Scan for the cell matching the given text and deliver its (X, Y) coordinate at center. 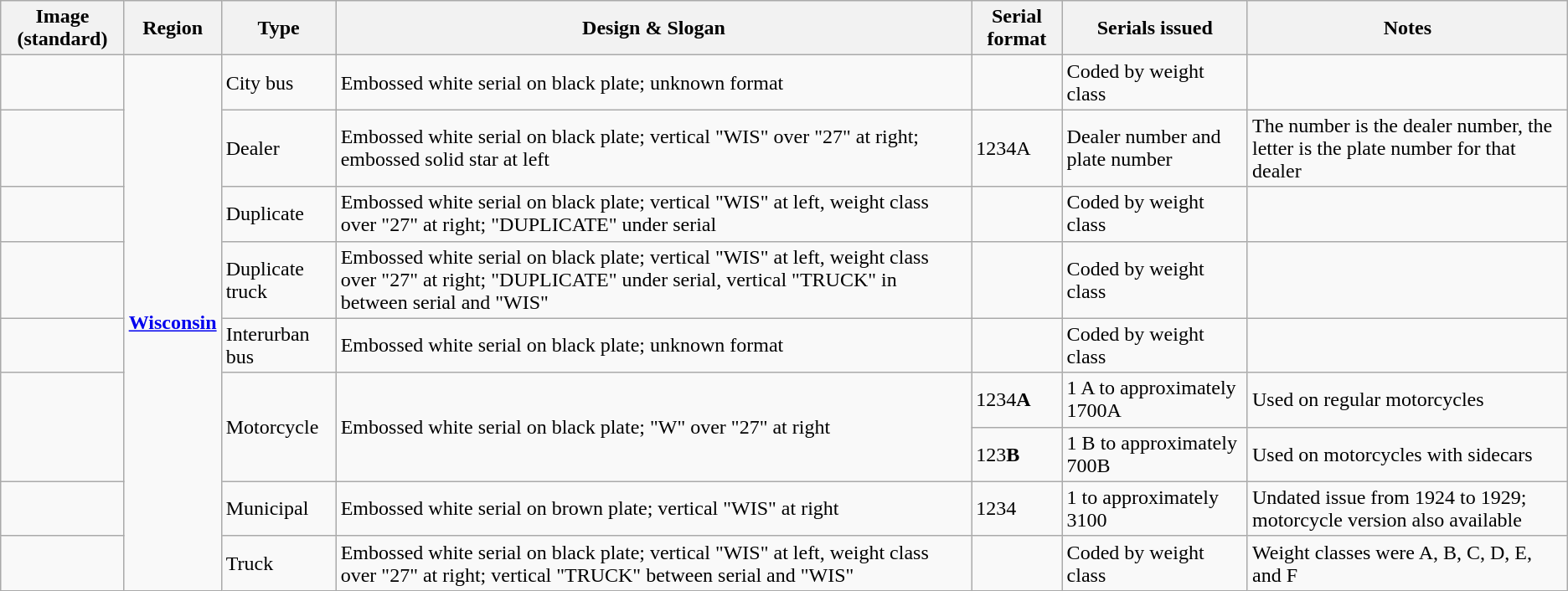
Wisconsin (173, 323)
Embossed white serial on black plate; vertical "WIS" at left, weight class over "27" at right; "DUPLICATE" under serial (653, 214)
Region (173, 28)
Design & Slogan (653, 28)
1 to approximately 3100 (1154, 509)
Embossed white serial on black plate; "W" over "27" at right (653, 427)
Embossed white serial on black plate; vertical "WIS" over "27" at right; embossed solid star at left (653, 148)
Image (standard) (62, 28)
Embossed white serial on brown plate; vertical "WIS" at right (653, 509)
Serials issued (1154, 28)
City bus (278, 82)
Dealer (278, 148)
Used on motorcycles with sidecars (1407, 454)
Interurban bus (278, 345)
Truck (278, 563)
Type (278, 28)
1 A to approximately 1700A (1154, 400)
Undated issue from 1924 to 1929; motorcycle version also available (1407, 509)
The number is the dealer number, the letter is the plate number for that dealer (1407, 148)
Notes (1407, 28)
Weight classes were A, B, C, D, E, and F (1407, 563)
Embossed white serial on black plate; vertical "WIS" at left, weight class over "27" at right; vertical "TRUCK" between serial and "WIS" (653, 563)
123B (1017, 454)
Duplicate (278, 214)
Duplicate truck (278, 280)
1234 (1017, 509)
1 B to approximately 700B (1154, 454)
Motorcycle (278, 427)
Serial format (1017, 28)
Municipal (278, 509)
Dealer number and plate number (1154, 148)
Used on regular motorcycles (1407, 400)
